For the text-containing cell, return its midpoint in [X, Y] coordinate format. 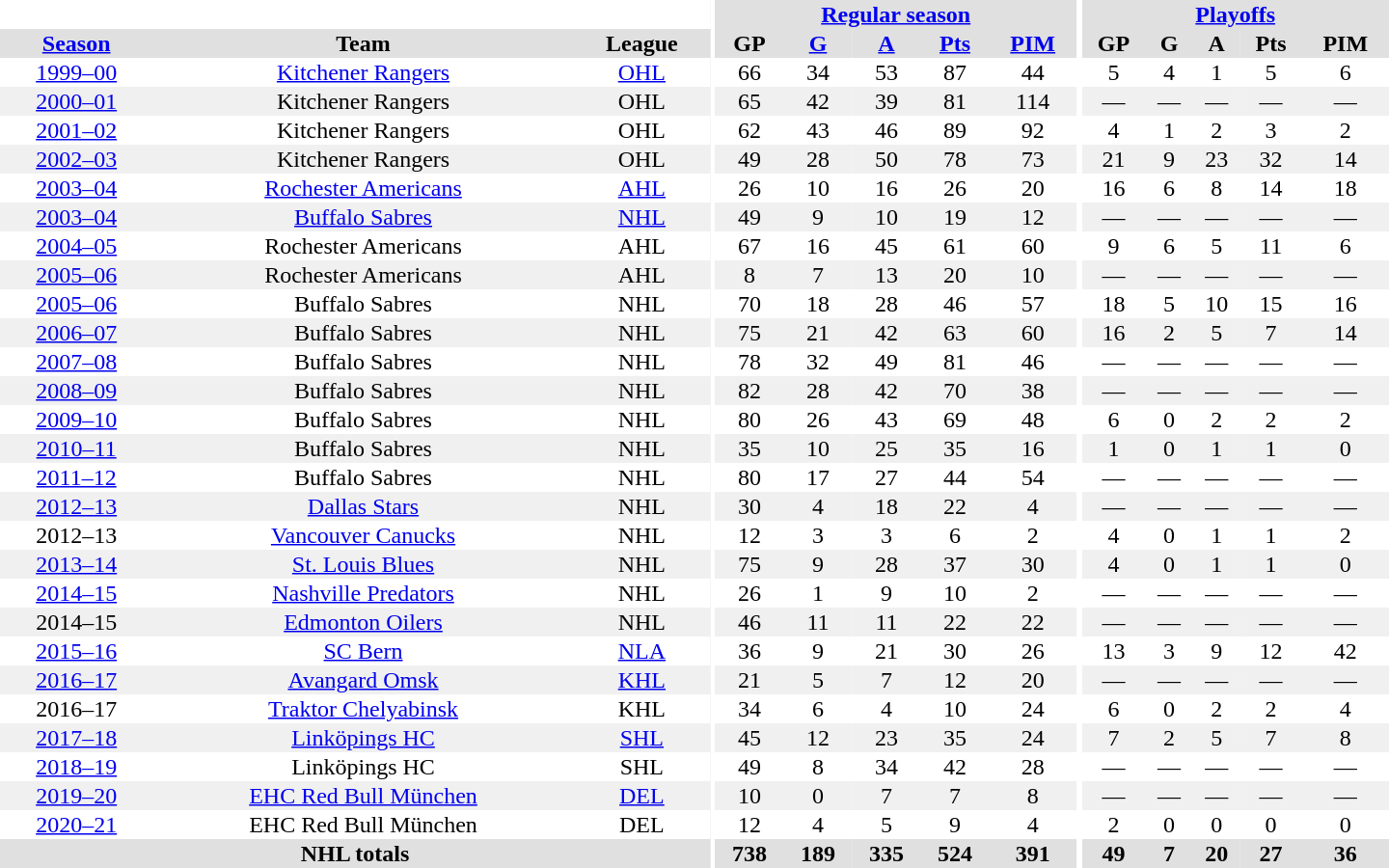
391 [1032, 854]
League [642, 43]
114 [1032, 101]
54 [1032, 477]
Vancouver Canucks [363, 535]
50 [887, 159]
73 [1032, 159]
2013–14 [76, 564]
Regular season [896, 14]
39 [887, 101]
62 [750, 130]
89 [955, 130]
Edmonton Oilers [363, 622]
2004–05 [76, 246]
57 [1032, 304]
2006–07 [76, 333]
92 [1032, 130]
Season [76, 43]
NLA [642, 651]
25 [887, 448]
2002–03 [76, 159]
61 [955, 246]
63 [955, 333]
37 [955, 564]
38 [1032, 391]
2020–21 [76, 825]
2000–01 [76, 101]
Avangard Omsk [363, 680]
2019–20 [76, 796]
Nashville Predators [363, 593]
87 [955, 72]
65 [750, 101]
St. Louis Blues [363, 564]
53 [887, 72]
2017–18 [76, 738]
189 [818, 854]
Dallas Stars [363, 506]
2008–09 [76, 391]
67 [750, 246]
738 [750, 854]
66 [750, 72]
2010–11 [76, 448]
2011–12 [76, 477]
1999–00 [76, 72]
69 [955, 420]
82 [750, 391]
NHL totals [355, 854]
Team [363, 43]
2015–16 [76, 651]
2007–08 [76, 362]
SC Bern [363, 651]
48 [1032, 420]
2018–19 [76, 767]
17 [818, 477]
2009–10 [76, 420]
524 [955, 854]
2001–02 [76, 130]
19 [955, 217]
Playoffs [1235, 14]
335 [887, 854]
Traktor Chelyabinsk [363, 709]
15 [1271, 304]
